For the text-containing cell, return its midpoint in (x, y) coordinate format. 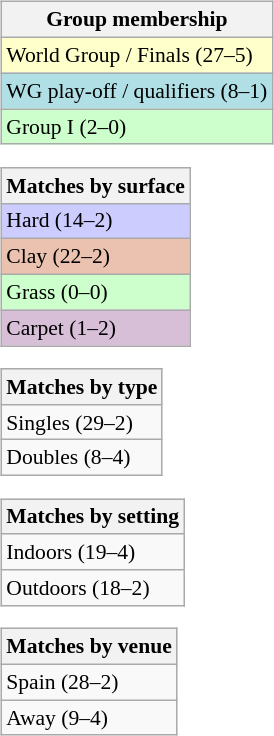
Matches by type (82, 387)
Spain (28–2) (89, 682)
Group membership (136, 20)
Carpet (1–2) (96, 328)
Matches by venue (89, 647)
Singles (29–2) (82, 422)
Grass (0–0) (96, 292)
Indoors (19–4) (92, 552)
Outdoors (18–2) (92, 588)
Matches by surface (96, 185)
WG play-off / qualifiers (8–1) (136, 91)
Hard (14–2) (96, 221)
Clay (22–2) (96, 257)
Away (9–4) (89, 718)
Matches by setting (92, 517)
World Group / Finals (27–5) (136, 55)
Group I (2–0) (136, 127)
Doubles (8–4) (82, 458)
